Output the (x, y) coordinate of the center of the cell containing the given text.  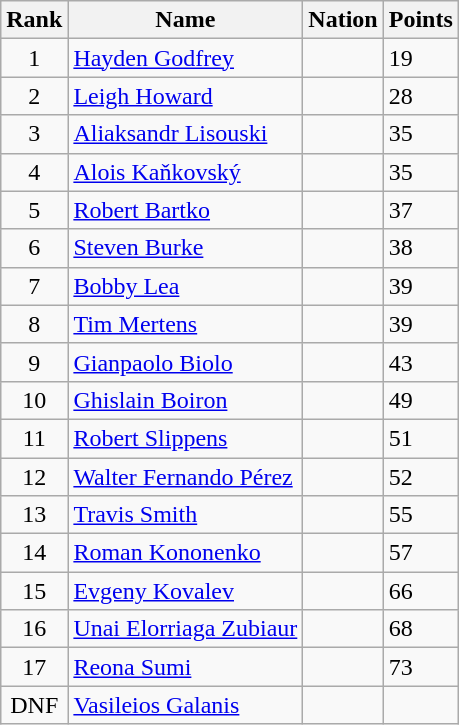
52 (420, 477)
43 (420, 362)
Name (186, 20)
Ghislain Boiron (186, 400)
55 (420, 515)
Robert Slippens (186, 438)
51 (420, 438)
4 (34, 172)
Alois Kaňkovský (186, 172)
17 (34, 667)
38 (420, 248)
8 (34, 324)
7 (34, 286)
5 (34, 210)
Rank (34, 20)
57 (420, 553)
11 (34, 438)
6 (34, 248)
19 (420, 58)
Nation (343, 20)
1 (34, 58)
Bobby Lea (186, 286)
Points (420, 20)
37 (420, 210)
66 (420, 591)
Steven Burke (186, 248)
Aliaksandr Lisouski (186, 134)
49 (420, 400)
Robert Bartko (186, 210)
12 (34, 477)
Gianpaolo Biolo (186, 362)
14 (34, 553)
Evgeny Kovalev (186, 591)
Reona Sumi (186, 667)
Leigh Howard (186, 96)
68 (420, 629)
Roman Kononenko (186, 553)
3 (34, 134)
Hayden Godfrey (186, 58)
13 (34, 515)
Travis Smith (186, 515)
9 (34, 362)
Walter Fernando Pérez (186, 477)
2 (34, 96)
Unai Elorriaga Zubiaur (186, 629)
DNF (34, 705)
Vasileios Galanis (186, 705)
Tim Mertens (186, 324)
15 (34, 591)
73 (420, 667)
10 (34, 400)
16 (34, 629)
28 (420, 96)
